Search for the cell housing the specified text and yield its [X, Y] center coordinate. 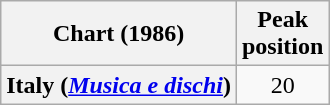
Italy (Musica e dischi) [119, 85]
Chart (1986) [119, 34]
20 [282, 85]
Peakposition [282, 34]
